Pinpoint the cell where the given text exists, returning its [x, y] midpoint coordinate. 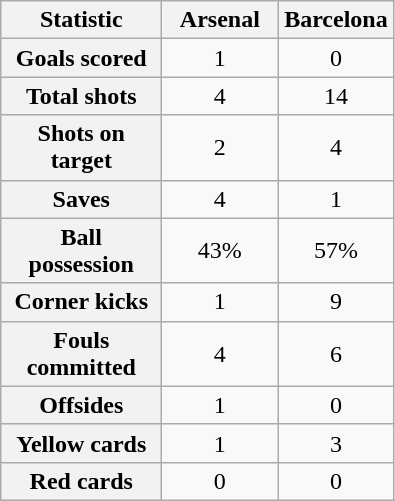
3 [336, 443]
Fouls committed [82, 354]
Arsenal [220, 20]
Goals scored [82, 58]
Red cards [82, 481]
Corner kicks [82, 302]
Saves [82, 199]
Barcelona [336, 20]
14 [336, 96]
Total shots [82, 96]
57% [336, 250]
Shots on target [82, 148]
43% [220, 250]
9 [336, 302]
Offsides [82, 405]
Statistic [82, 20]
6 [336, 354]
2 [220, 148]
Yellow cards [82, 443]
Ball possession [82, 250]
